Scan for the cell matching the given text and deliver its [x, y] coordinate at center. 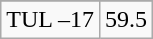
59.5 [126, 20]
TUL –17 [50, 20]
